Identify which cell holds the provided text, then report its [X, Y] central coordinate. 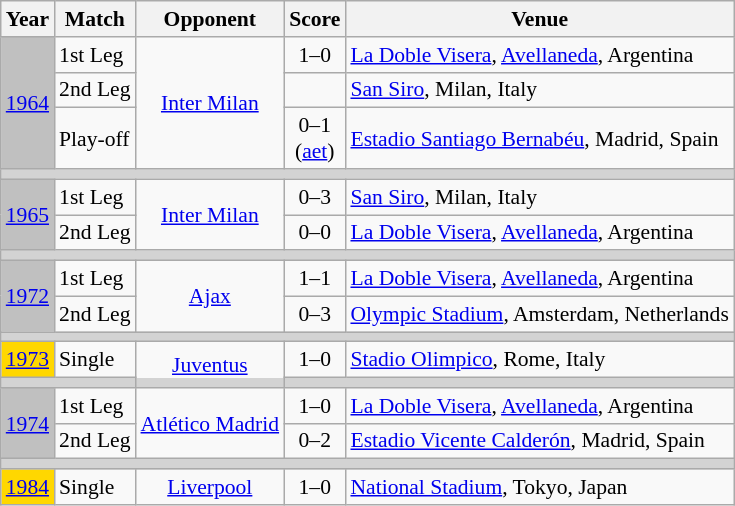
National Stadium, Tokyo, Japan [539, 487]
Play-off [94, 138]
1965 [28, 214]
1972 [28, 296]
1–1 [314, 279]
0–1(aet) [314, 138]
Score [314, 19]
0–0 [314, 233]
Estadio Santiago Bernabéu, Madrid, Spain [539, 138]
1973 [28, 360]
Juventus [210, 365]
Stadio Olimpico, Rome, Italy [539, 360]
Venue [539, 19]
Opponent [210, 19]
Estadio Vicente Calderón, Madrid, Spain [539, 441]
1984 [28, 487]
Olympic Stadium, Amsterdam, Netherlands [539, 314]
Year [28, 19]
Ajax [210, 296]
1964 [28, 103]
0–2 [314, 441]
1974 [28, 424]
Liverpool [210, 487]
Atlético Madrid [210, 424]
Match [94, 19]
